Search for the cell housing the specified text and yield its (X, Y) center coordinate. 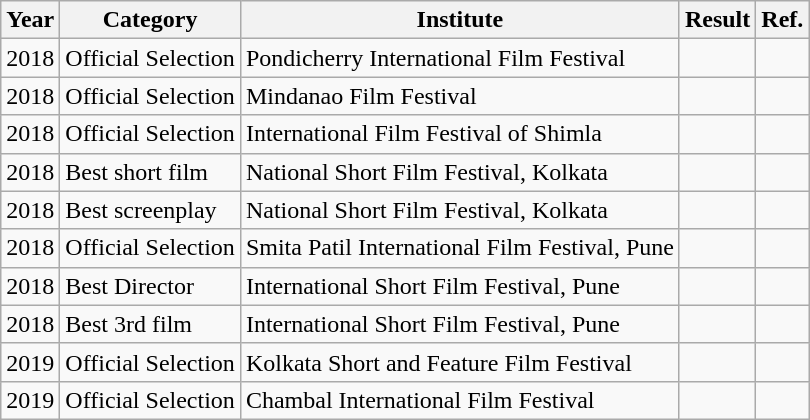
International Film Festival of Shimla (460, 134)
Kolkata Short and Feature Film Festival (460, 362)
Best short film (150, 172)
Ref. (782, 20)
Institute (460, 20)
Result (717, 20)
Chambal International Film Festival (460, 400)
Category (150, 20)
Smita Patil International Film Festival, Pune (460, 248)
Best Director (150, 286)
Mindanao Film Festival (460, 96)
Year (30, 20)
Best screenplay (150, 210)
Best 3rd film (150, 324)
Pondicherry International Film Festival (460, 58)
